From the cell containing the given text, extract its center point as [X, Y] coordinate. 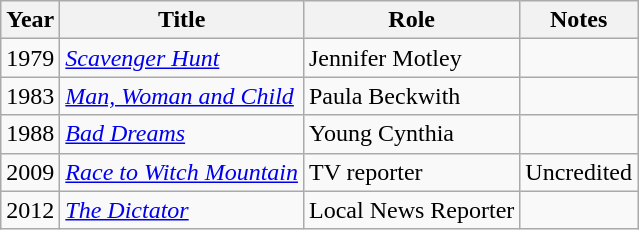
TV reporter [411, 172]
1979 [30, 58]
Title [182, 20]
1988 [30, 134]
Man, Woman and Child [182, 96]
The Dictator [182, 210]
Local News Reporter [411, 210]
Role [411, 20]
Year [30, 20]
Uncredited [579, 172]
Scavenger Hunt [182, 58]
2012 [30, 210]
Notes [579, 20]
2009 [30, 172]
Race to Witch Mountain [182, 172]
Bad Dreams [182, 134]
Young Cynthia [411, 134]
Paula Beckwith [411, 96]
Jennifer Motley [411, 58]
1983 [30, 96]
